Detect which cell encompasses the target text, then output its (x, y) center coordinate. 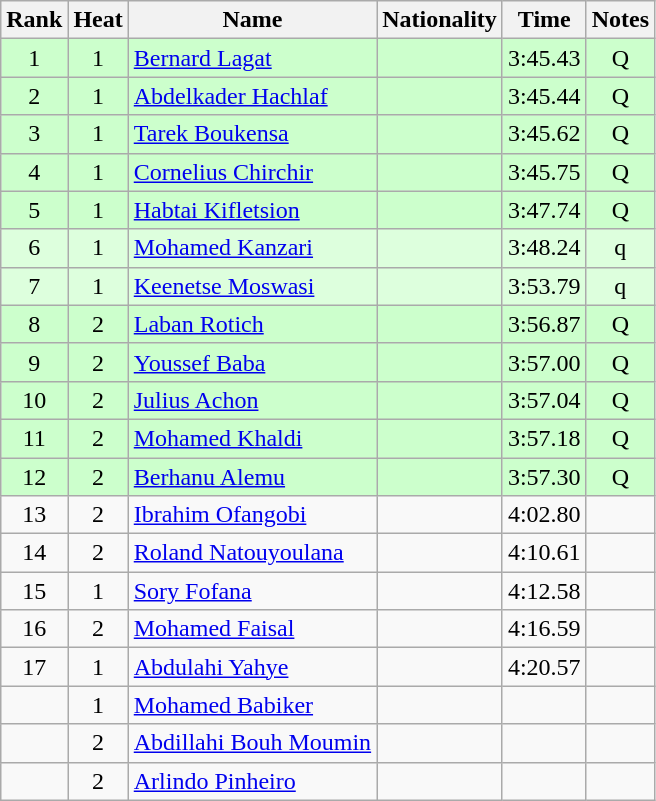
Mohamed Khaldi (252, 438)
Nationality (440, 20)
Rank (34, 20)
3:48.24 (544, 248)
9 (34, 362)
Notes (620, 20)
3:57.00 (544, 362)
3:45.43 (544, 58)
Laban Rotich (252, 324)
6 (34, 248)
3:57.18 (544, 438)
17 (34, 667)
Abdulahi Yahye (252, 667)
3:45.75 (544, 172)
3 (34, 134)
Youssef Baba (252, 362)
16 (34, 629)
Cornelius Chirchir (252, 172)
3:45.44 (544, 96)
3:57.04 (544, 400)
Julius Achon (252, 400)
Keenetse Moswasi (252, 286)
Tarek Boukensa (252, 134)
8 (34, 324)
Arlindo Pinheiro (252, 781)
Abdillahi Bouh Moumin (252, 743)
Time (544, 20)
Mohamed Faisal (252, 629)
15 (34, 591)
Heat (98, 20)
4:16.59 (544, 629)
3:53.79 (544, 286)
14 (34, 553)
Ibrahim Ofangobi (252, 515)
Berhanu Alemu (252, 477)
7 (34, 286)
Mohamed Kanzari (252, 248)
5 (34, 210)
Habtai Kifletsion (252, 210)
Abdelkader Hachlaf (252, 96)
4 (34, 172)
13 (34, 515)
3:57.30 (544, 477)
4:02.80 (544, 515)
11 (34, 438)
4:10.61 (544, 553)
Mohamed Babiker (252, 705)
12 (34, 477)
4:20.57 (544, 667)
Roland Natouyoulana (252, 553)
3:56.87 (544, 324)
10 (34, 400)
3:47.74 (544, 210)
Name (252, 20)
3:45.62 (544, 134)
Sory Fofana (252, 591)
4:12.58 (544, 591)
Bernard Lagat (252, 58)
